Capture the cell that displays the provided text and extract its (X, Y) central coordinate. 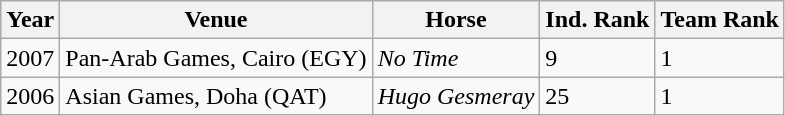
Asian Games, Doha (QAT) (216, 96)
Year (30, 20)
Pan-Arab Games, Cairo (EGY) (216, 58)
Hugo Gesmeray (456, 96)
Team Rank (720, 20)
2007 (30, 58)
9 (598, 58)
Ind. Rank (598, 20)
Horse (456, 20)
25 (598, 96)
No Time (456, 58)
Venue (216, 20)
2006 (30, 96)
